Scan for the cell matching the given text and deliver its (X, Y) coordinate at center. 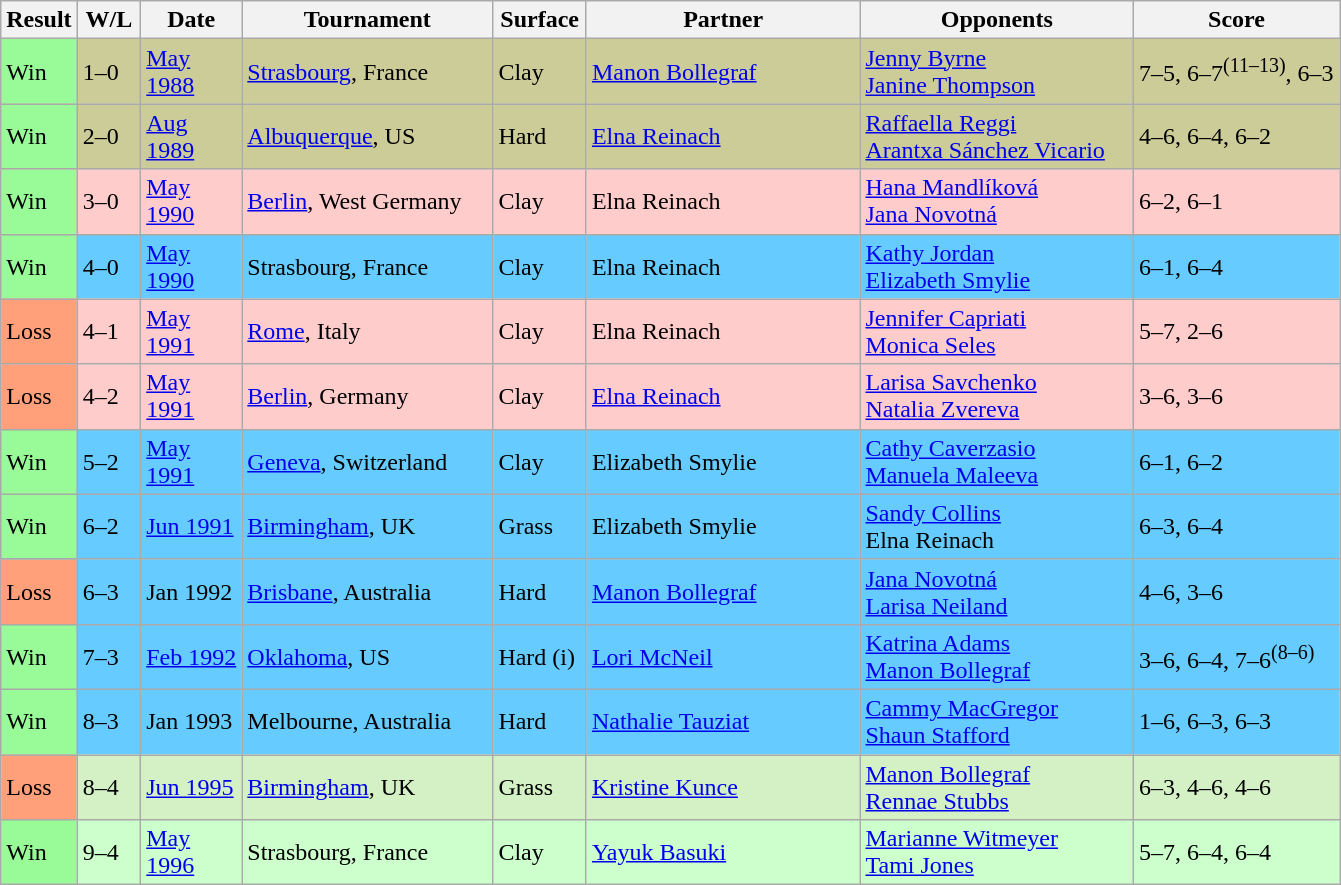
4–6, 3–6 (1237, 592)
Raffaella Reggi Arantxa Sánchez Vicario (997, 136)
3–6, 3–6 (1237, 396)
8–4 (109, 786)
Brisbane, Australia (368, 592)
7–5, 6–7(11–13), 6–3 (1237, 72)
Tournament (368, 20)
3–0 (109, 202)
Surface (540, 20)
Sandy Collins Elna Reinach (997, 526)
Jana Novotná Larisa Neiland (997, 592)
Cammy MacGregor Shaun Stafford (997, 722)
1–6, 6–3, 6–3 (1237, 722)
Nathalie Tauziat (723, 722)
Hana Mandlíková Jana Novotná (997, 202)
6–3, 4–6, 4–6 (1237, 786)
5–7, 6–4, 6–4 (1237, 852)
Lori McNeil (723, 656)
Larisa Savchenko Natalia Zvereva (997, 396)
2–0 (109, 136)
5–2 (109, 462)
Jun 1991 (192, 526)
Jan 1993 (192, 722)
Date (192, 20)
9–4 (109, 852)
Berlin, Germany (368, 396)
4–2 (109, 396)
6–3 (109, 592)
4–6, 6–4, 6–2 (1237, 136)
Score (1237, 20)
Melbourne, Australia (368, 722)
6–2 (109, 526)
Hard (i) (540, 656)
Cathy Caverzasio Manuela Maleeva (997, 462)
Marianne Witmeyer Tami Jones (997, 852)
May 1996 (192, 852)
6–3, 6–4 (1237, 526)
Yayuk Basuki (723, 852)
6–1, 6–4 (1237, 266)
3–6, 6–4, 7–6(8–6) (1237, 656)
Aug 1989 (192, 136)
Jun 1995 (192, 786)
8–3 (109, 722)
Jan 1992 (192, 592)
Jennifer Capriati Monica Seles (997, 332)
6–2, 6–1 (1237, 202)
Jenny Byrne Janine Thompson (997, 72)
May 1988 (192, 72)
Geneva, Switzerland (368, 462)
Manon Bollegraf Rennae Stubbs (997, 786)
Kristine Kunce (723, 786)
Katrina Adams Manon Bollegraf (997, 656)
Oklahoma, US (368, 656)
4–1 (109, 332)
Berlin, West Germany (368, 202)
1–0 (109, 72)
W/L (109, 20)
Rome, Italy (368, 332)
7–3 (109, 656)
Kathy Jordan Elizabeth Smylie (997, 266)
Opponents (997, 20)
Partner (723, 20)
4–0 (109, 266)
Albuquerque, US (368, 136)
5–7, 2–6 (1237, 332)
Feb 1992 (192, 656)
6–1, 6–2 (1237, 462)
Result (39, 20)
